Search for the cell housing the specified text and yield its [x, y] center coordinate. 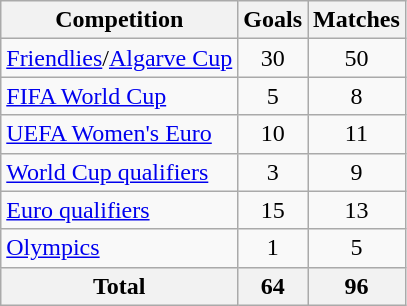
10 [273, 134]
Euro qualifiers [120, 210]
FIFA World Cup [120, 96]
11 [357, 134]
Total [120, 286]
30 [273, 58]
64 [273, 286]
Friendlies/Algarve Cup [120, 58]
World Cup qualifiers [120, 172]
15 [273, 210]
13 [357, 210]
Matches [357, 20]
Olympics [120, 248]
3 [273, 172]
50 [357, 58]
8 [357, 96]
96 [357, 286]
1 [273, 248]
UEFA Women's Euro [120, 134]
Competition [120, 20]
9 [357, 172]
Goals [273, 20]
